Extract the (X, Y) coordinate from the center of the cell holding the provided text.  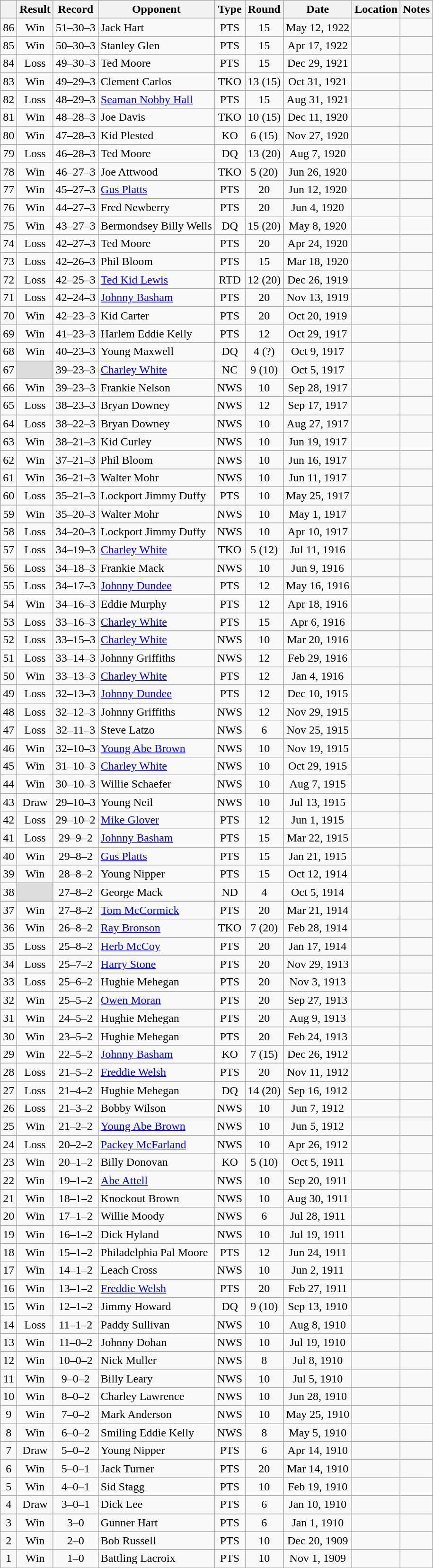
Leach Cross (156, 1270)
3–0–1 (76, 1505)
Harlem Eddie Kelly (156, 334)
Aug 9, 1913 (318, 1018)
Dick Hyland (156, 1234)
Opponent (156, 9)
Joe Davis (156, 117)
RTD (230, 280)
40–23–3 (76, 352)
12–1–2 (76, 1306)
14–1–2 (76, 1270)
11 (9, 1379)
26–8–2 (76, 928)
May 5, 1910 (318, 1433)
Feb 28, 1914 (318, 928)
May 16, 1916 (318, 586)
3–0 (76, 1523)
74 (9, 244)
42–24–3 (76, 298)
30–10–3 (76, 784)
Sep 16, 1912 (318, 1090)
May 8, 1920 (318, 226)
5–0–1 (76, 1469)
Gunner Hart (156, 1523)
6 (15) (264, 135)
11–1–2 (76, 1324)
Battling Lacroix (156, 1559)
25–7–2 (76, 964)
42–23–3 (76, 316)
May 25, 1917 (318, 496)
Jun 12, 1920 (318, 189)
72 (9, 280)
47–28–3 (76, 135)
Jun 4, 1920 (318, 207)
10–0–2 (76, 1360)
48–28–3 (76, 117)
33–14–3 (76, 658)
35–21–3 (76, 496)
Jun 16, 1917 (318, 460)
Stanley Glen (156, 45)
46–27–3 (76, 171)
Jan 4, 1916 (318, 676)
Sep 17, 1917 (318, 406)
42–26–3 (76, 262)
33–15–3 (76, 640)
43–27–3 (76, 226)
Kid Curley (156, 442)
54 (9, 604)
Nov 11, 1912 (318, 1072)
Bob Russell (156, 1541)
Young Maxwell (156, 352)
Aug 30, 1911 (318, 1198)
Young Neil (156, 802)
Jul 8, 1910 (318, 1360)
41–23–3 (76, 334)
59 (9, 514)
63 (9, 442)
Location (376, 9)
Record (76, 9)
Charley Lawrence (156, 1397)
Ray Bronson (156, 928)
48–29–3 (76, 99)
Dec 10, 1915 (318, 694)
53 (9, 622)
Philadelphia Pal Moore (156, 1252)
34–19–3 (76, 550)
2–0 (76, 1541)
Jul 11, 1916 (318, 550)
Apr 18, 1916 (318, 604)
Mar 20, 1916 (318, 640)
57 (9, 550)
Aug 27, 1917 (318, 424)
51–30–3 (76, 27)
Jun 28, 1910 (318, 1397)
Frankie Mack (156, 568)
25–8–2 (76, 946)
29–10–2 (76, 820)
44–27–3 (76, 207)
21–4–2 (76, 1090)
Clement Carlos (156, 81)
Mar 21, 1914 (318, 910)
Kid Carter (156, 316)
34–20–3 (76, 532)
Fred Newberry (156, 207)
NC (230, 370)
3 (9, 1523)
9–0–2 (76, 1379)
Oct 29, 1917 (318, 334)
Herb McCoy (156, 946)
14 (9, 1324)
Aug 8, 1910 (318, 1324)
32–13–3 (76, 694)
Apr 14, 1910 (318, 1451)
36–21–3 (76, 478)
Result (35, 9)
Johnny Dohan (156, 1342)
38 (9, 892)
Sep 28, 1917 (318, 388)
Nov 1, 1909 (318, 1559)
32–12–3 (76, 712)
80 (9, 135)
19–1–2 (76, 1180)
Mike Glover (156, 820)
41 (9, 838)
Owen Moran (156, 1000)
Jan 1, 1910 (318, 1523)
42 (9, 820)
Nick Muller (156, 1360)
21–3–2 (76, 1108)
Jul 28, 1911 (318, 1216)
7 (9, 1451)
Dec 26, 1919 (318, 280)
42–27–3 (76, 244)
66 (9, 388)
Apr 26, 1912 (318, 1144)
18–1–2 (76, 1198)
16–1–2 (76, 1234)
50 (9, 676)
22–5–2 (76, 1054)
7 (20) (264, 928)
Oct 20, 1919 (318, 316)
32–11–3 (76, 730)
25–5–2 (76, 1000)
Type (230, 9)
Feb 29, 1916 (318, 658)
48 (9, 712)
Round (264, 9)
33 (9, 982)
Oct 5, 1917 (318, 370)
Jun 5, 1912 (318, 1126)
47 (9, 730)
28 (9, 1072)
Apr 17, 1922 (318, 45)
Sep 27, 1913 (318, 1000)
19 (9, 1234)
45–27–3 (76, 189)
13–1–2 (76, 1288)
Apr 24, 1920 (318, 244)
38–21–3 (76, 442)
7–0–2 (76, 1415)
37–21–3 (76, 460)
45 (9, 766)
21–2–2 (76, 1126)
35 (9, 946)
Jun 7, 1912 (318, 1108)
7 (15) (264, 1054)
25–6–2 (76, 982)
Jul 13, 1915 (318, 802)
4 (?) (264, 352)
Sep 13, 1910 (318, 1306)
Oct 5, 1914 (318, 892)
5–0–2 (76, 1451)
86 (9, 27)
27 (9, 1090)
Nov 29, 1915 (318, 712)
52 (9, 640)
Dec 26, 1912 (318, 1054)
Jan 21, 1915 (318, 856)
10 (15) (264, 117)
Aug 7, 1915 (318, 784)
May 1, 1917 (318, 514)
29–8–2 (76, 856)
83 (9, 81)
69 (9, 334)
Feb 24, 1913 (318, 1036)
Nov 27, 1920 (318, 135)
Date (318, 9)
Jimmy Howard (156, 1306)
21 (9, 1198)
Frankie Nelson (156, 388)
28–8–2 (76, 874)
32–10–3 (76, 748)
Jun 24, 1911 (318, 1252)
78 (9, 171)
Oct 29, 1915 (318, 766)
Seaman Nobby Hall (156, 99)
51 (9, 658)
40 (9, 856)
Nov 3, 1913 (318, 982)
Oct 31, 1921 (318, 81)
73 (9, 262)
64 (9, 424)
Jun 9, 1916 (318, 568)
Abe Attell (156, 1180)
31 (9, 1018)
Feb 19, 1910 (318, 1487)
35–20–3 (76, 514)
75 (9, 226)
Notes (416, 9)
Harry Stone (156, 964)
Ted Kid Lewis (156, 280)
Eddie Murphy (156, 604)
Jack Turner (156, 1469)
6–0–2 (76, 1433)
56 (9, 568)
67 (9, 370)
85 (9, 45)
Dec 11, 1920 (318, 117)
33–16–3 (76, 622)
65 (9, 406)
Feb 27, 1911 (318, 1288)
Billy Leary (156, 1379)
30 (9, 1036)
Mar 14, 1910 (318, 1469)
42–25–3 (76, 280)
25 (9, 1126)
May 25, 1910 (318, 1415)
Bobby Wilson (156, 1108)
Mar 22, 1915 (318, 838)
79 (9, 153)
Jul 19, 1911 (318, 1234)
46 (9, 748)
Jun 1, 1915 (318, 820)
62 (9, 460)
15–1–2 (76, 1252)
Aug 7, 1920 (318, 153)
Smiling Eddie Kelly (156, 1433)
36 (9, 928)
Jul 5, 1910 (318, 1379)
Oct 5, 1911 (318, 1162)
Steve Latzo (156, 730)
13 (20) (264, 153)
1–0 (76, 1559)
4–0–1 (76, 1487)
23–5–2 (76, 1036)
Jack Hart (156, 27)
Dec 20, 1909 (318, 1541)
68 (9, 352)
12 (20) (264, 280)
Aug 31, 1921 (318, 99)
31–10–3 (76, 766)
17–1–2 (76, 1216)
49–30–3 (76, 63)
Knockout Brown (156, 1198)
1 (9, 1559)
Paddy Sullivan (156, 1324)
Nov 13, 1919 (318, 298)
Sid Stagg (156, 1487)
Nov 19, 1915 (318, 748)
2 (9, 1541)
5 (10) (264, 1162)
May 12, 1922 (318, 27)
Bermondsey Billy Wells (156, 226)
Willie Moody (156, 1216)
Dick Lee (156, 1505)
5 (9, 1487)
Jun 11, 1917 (318, 478)
Jun 26, 1920 (318, 171)
38–22–3 (76, 424)
Oct 9, 1917 (318, 352)
Mar 18, 1920 (318, 262)
Dec 29, 1921 (318, 63)
Tom McCormick (156, 910)
49–29–3 (76, 81)
13 (15) (264, 81)
Jan 17, 1914 (318, 946)
24–5–2 (76, 1018)
Joe Attwood (156, 171)
82 (9, 99)
Nov 29, 1913 (318, 964)
5 (20) (264, 171)
9 (9, 1415)
13 (9, 1342)
8–0–2 (76, 1397)
Kid Plested (156, 135)
Mark Anderson (156, 1415)
24 (9, 1144)
34–18–3 (76, 568)
11–0–2 (76, 1342)
46–28–3 (76, 153)
38–23–3 (76, 406)
32 (9, 1000)
61 (9, 478)
Apr 6, 1916 (318, 622)
5 (12) (264, 550)
George Mack (156, 892)
Nov 25, 1915 (318, 730)
76 (9, 207)
20–1–2 (76, 1162)
Jan 10, 1910 (318, 1505)
71 (9, 298)
43 (9, 802)
58 (9, 532)
55 (9, 586)
34–16–3 (76, 604)
81 (9, 117)
16 (9, 1288)
Jul 19, 1910 (318, 1342)
39 (9, 874)
Jun 2, 1911 (318, 1270)
ND (230, 892)
33–13–3 (76, 676)
29 (9, 1054)
34 (9, 964)
21–5–2 (76, 1072)
22 (9, 1180)
18 (9, 1252)
29–10–3 (76, 802)
Packey McFarland (156, 1144)
50–30–3 (76, 45)
44 (9, 784)
37 (9, 910)
49 (9, 694)
15 (20) (264, 226)
Oct 12, 1914 (318, 874)
84 (9, 63)
60 (9, 496)
20–2–2 (76, 1144)
29–9–2 (76, 838)
23 (9, 1162)
14 (20) (264, 1090)
34–17–3 (76, 586)
Billy Donovan (156, 1162)
17 (9, 1270)
Willie Schaefer (156, 784)
Apr 10, 1917 (318, 532)
26 (9, 1108)
Sep 20, 1911 (318, 1180)
Jun 19, 1917 (318, 442)
77 (9, 189)
70 (9, 316)
